Provide the (x, y) coordinate of the cell's center where the given text is located.  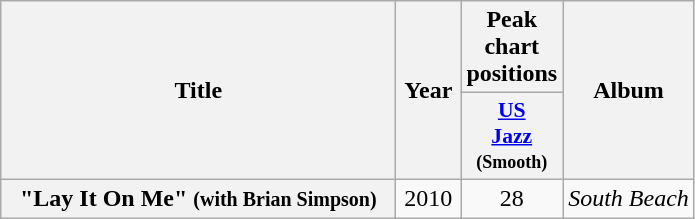
28 (512, 198)
US Jazz(Smooth) (512, 136)
Year (428, 90)
South Beach (629, 198)
Album (629, 90)
Title (198, 90)
2010 (428, 198)
Peak chart positions (512, 47)
"Lay It On Me" (with Brian Simpson) (198, 198)
